Extract the (X, Y) coordinate from the center of the cell holding the provided text.  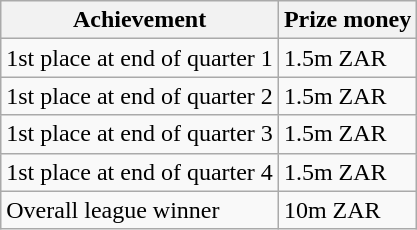
1st place at end of quarter 1 (140, 58)
Overall league winner (140, 210)
Achievement (140, 20)
1st place at end of quarter 2 (140, 96)
Prize money (347, 20)
1st place at end of quarter 4 (140, 172)
1st place at end of quarter 3 (140, 134)
10m ZAR (347, 210)
